For the text-containing cell, return its midpoint in (X, Y) coordinate format. 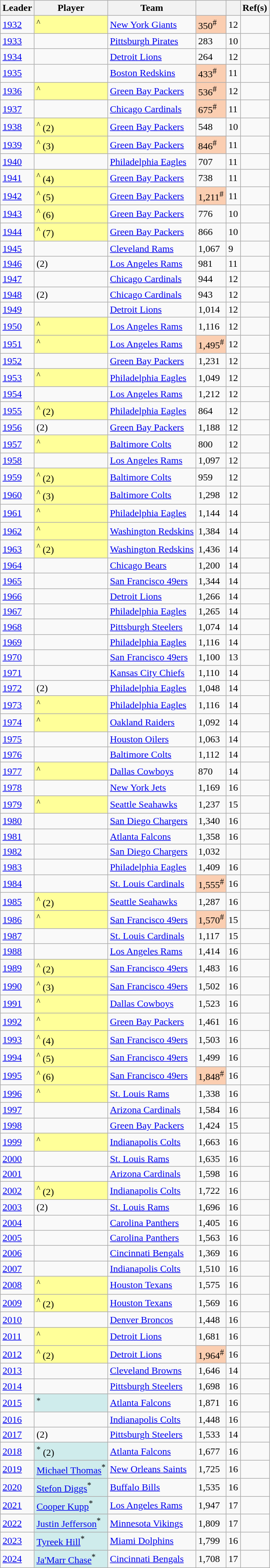
1940 (17, 161)
1,409 (211, 867)
548 (211, 127)
1939 (17, 145)
13 (233, 657)
1961 (17, 513)
2013 (17, 1371)
1998 (17, 1125)
New York Giants (152, 25)
1963 (17, 549)
1969 (17, 642)
* (71, 1403)
1951 (17, 344)
Denver Broncos (152, 1320)
1997 (17, 1110)
1,298 (211, 495)
1,964# (211, 1354)
1,598 (211, 1174)
1,338 (211, 1094)
1,502 (211, 986)
1992 (17, 1022)
1,369 (211, 1253)
1957 (17, 444)
1991 (17, 1004)
1,584 (211, 1110)
707 (211, 161)
1960 (17, 495)
2023 (17, 1541)
2020 (17, 1487)
1,635 (211, 1159)
2011 (17, 1337)
1990 (17, 986)
1,405 (211, 1223)
2018 (17, 1452)
1932 (17, 25)
1948 (17, 295)
1,074 (211, 627)
2004 (17, 1223)
New York Jets (152, 788)
Cleveland Browns (152, 1371)
Ref(s) (255, 8)
800 (211, 444)
1994 (17, 1057)
1,067 (211, 249)
2024 (17, 1559)
2005 (17, 1238)
1,287 (211, 901)
1,384 (211, 531)
1,340 (211, 821)
1,510 (211, 1269)
1945 (17, 249)
536# (211, 91)
2017 (17, 1435)
1993 (17, 1040)
1,570# (211, 920)
2006 (17, 1253)
Buffalo Bills (152, 1487)
1,722 (211, 1191)
1,188 (211, 427)
Kansas City Chiefs (152, 673)
1,014 (211, 310)
1,266 (211, 596)
Ja'Marr Chase* (71, 1559)
Pittsburgh Pirates (152, 41)
1,871 (211, 1403)
Leader (17, 8)
350# (211, 25)
1,032 (211, 852)
1,708 (211, 1559)
1937 (17, 109)
1,424 (211, 1125)
1,211# (211, 196)
1,414 (211, 952)
Chicago Bears (152, 566)
1,100 (211, 657)
1,799 (211, 1541)
1965 (17, 581)
1986 (17, 920)
^ (7) (71, 232)
1938 (17, 127)
1,499 (211, 1057)
675# (211, 109)
1,533 (211, 1435)
1935 (17, 73)
738 (211, 178)
2008 (17, 1285)
1,646 (211, 1371)
1,575 (211, 1285)
2001 (17, 1174)
1,110 (211, 673)
Minnesota Vikings (152, 1523)
1,048 (211, 688)
1981 (17, 837)
1968 (17, 627)
Cooper Kupp* (71, 1506)
New Orleans Saints (152, 1469)
Justin Jefferson* (71, 1523)
Houston Oilers (152, 739)
1,063 (211, 739)
1949 (17, 310)
1,563 (211, 1238)
866 (211, 232)
870 (211, 771)
1,265 (211, 612)
Team (152, 8)
1970 (17, 657)
1976 (17, 754)
433# (211, 73)
1,344 (211, 581)
1983 (17, 867)
1953 (17, 377)
981 (211, 264)
2012 (17, 1354)
1978 (17, 788)
1996 (17, 1094)
Miami Dolphins (152, 1541)
264 (211, 56)
1974 (17, 723)
1,848# (211, 1076)
1946 (17, 264)
1,681 (211, 1337)
1973 (17, 705)
2019 (17, 1469)
1,663 (211, 1142)
1999 (17, 1142)
1967 (17, 612)
1988 (17, 952)
1,535 (211, 1487)
1936 (17, 91)
1989 (17, 968)
1,237 (211, 805)
2016 (17, 1420)
1,523 (211, 1004)
1,698 (211, 1386)
1,503 (211, 1040)
1934 (17, 56)
846# (211, 145)
1,696 (211, 1207)
9 (233, 249)
2007 (17, 1269)
2000 (17, 1159)
1979 (17, 805)
1,092 (211, 723)
1950 (17, 327)
1962 (17, 531)
1947 (17, 279)
1987 (17, 936)
1,358 (211, 837)
1,495# (211, 344)
Michael Thomas* (71, 1469)
1,212 (211, 394)
2010 (17, 1320)
1954 (17, 394)
1,231 (211, 361)
1,097 (211, 461)
1952 (17, 361)
1977 (17, 771)
Cleveland Rams (152, 249)
2009 (17, 1303)
864 (211, 411)
2022 (17, 1523)
1,117 (211, 936)
1933 (17, 41)
2021 (17, 1506)
1,112 (211, 754)
1942 (17, 196)
1,677 (211, 1452)
1958 (17, 461)
1,555# (211, 884)
283 (211, 41)
1,569 (211, 1303)
1966 (17, 596)
2002 (17, 1191)
2015 (17, 1403)
1,947 (211, 1506)
1941 (17, 178)
1,144 (211, 513)
Player (71, 8)
Boston Redskins (152, 73)
1,169 (211, 788)
1,461 (211, 1022)
1956 (17, 427)
2003 (17, 1207)
1959 (17, 477)
1971 (17, 673)
2014 (17, 1386)
Stefon Diggs* (71, 1487)
776 (211, 214)
944 (211, 279)
1,809 (211, 1523)
1,436 (211, 549)
1,725 (211, 1469)
1,483 (211, 968)
1975 (17, 739)
943 (211, 295)
1,049 (211, 377)
1944 (17, 232)
1,200 (211, 566)
1985 (17, 901)
1972 (17, 688)
1964 (17, 566)
* (2) (71, 1452)
1984 (17, 884)
1995 (17, 1076)
1982 (17, 852)
959 (211, 477)
1980 (17, 821)
1955 (17, 411)
Tyreek Hill* (71, 1541)
1943 (17, 214)
Oakland Raiders (152, 723)
